Output the (x, y) coordinate of the center of the cell containing the given text.  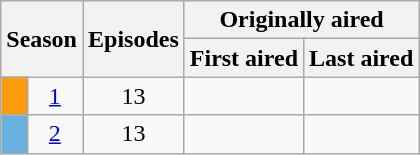
Episodes (133, 39)
Season (42, 39)
1 (54, 96)
Last aired (362, 58)
First aired (244, 58)
2 (54, 134)
Originally aired (302, 20)
